Detect which cell encompasses the target text, then output its [x, y] center coordinate. 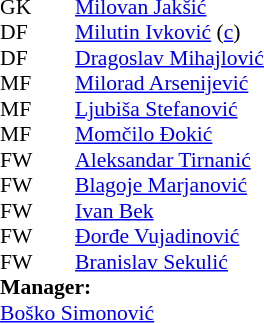
Manager: [132, 287]
Milutin Ivković (c) [170, 33]
Đorđe Vujadinović [170, 237]
Aleksandar Tirnanić [170, 160]
Ljubiša Stefanović [170, 109]
Branislav Sekulić [170, 262]
Milorad Arsenijević [170, 83]
Ivan Bek [170, 211]
Blagoje Marjanović [170, 185]
Dragoslav Mihajlović [170, 58]
Momčilo Đokić [170, 135]
